Pinpoint the cell where the given text exists, returning its (x, y) midpoint coordinate. 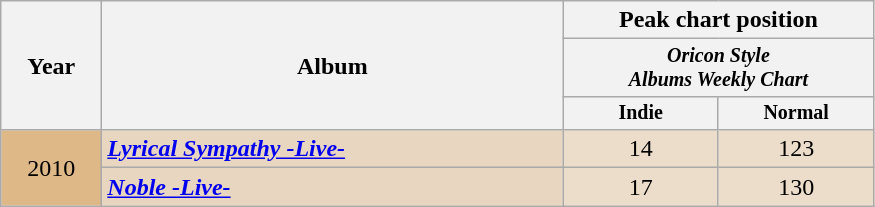
Year (52, 66)
14 (641, 149)
123 (796, 149)
17 (641, 187)
Noble -Live- (332, 187)
Lyrical Sympathy -Live- (332, 149)
Peak chart position (718, 20)
130 (796, 187)
Normal (796, 112)
Album (332, 66)
Indie (641, 112)
2010 (52, 168)
Oricon StyleAlbums Weekly Chart (718, 68)
